From the cell containing the given text, extract its center point as (x, y) coordinate. 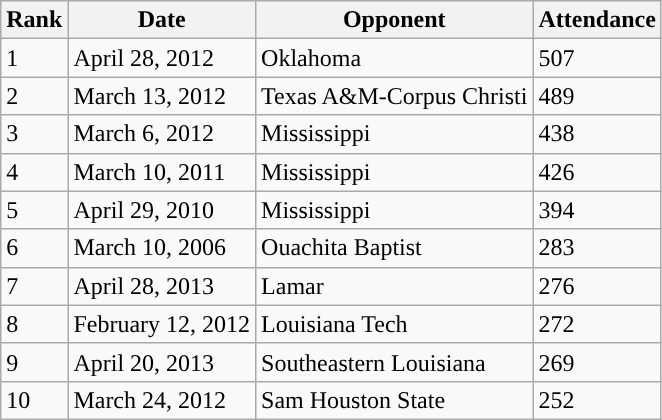
1 (34, 58)
Southeastern Louisiana (394, 362)
252 (597, 400)
10 (34, 400)
9 (34, 362)
April 20, 2013 (162, 362)
Lamar (394, 286)
8 (34, 324)
3 (34, 134)
7 (34, 286)
Sam Houston State (394, 400)
Rank (34, 20)
Opponent (394, 20)
March 24, 2012 (162, 400)
April 29, 2010 (162, 210)
March 10, 2011 (162, 172)
394 (597, 210)
Louisiana Tech (394, 324)
Oklahoma (394, 58)
February 12, 2012 (162, 324)
Date (162, 20)
489 (597, 96)
March 6, 2012 (162, 134)
283 (597, 248)
426 (597, 172)
Texas A&M-Corpus Christi (394, 96)
438 (597, 134)
March 10, 2006 (162, 248)
March 13, 2012 (162, 96)
2 (34, 96)
276 (597, 286)
507 (597, 58)
April 28, 2013 (162, 286)
272 (597, 324)
Attendance (597, 20)
5 (34, 210)
4 (34, 172)
6 (34, 248)
269 (597, 362)
Ouachita Baptist (394, 248)
April 28, 2012 (162, 58)
